Determine the [x, y] coordinate at the center of the cell enclosing the given text.  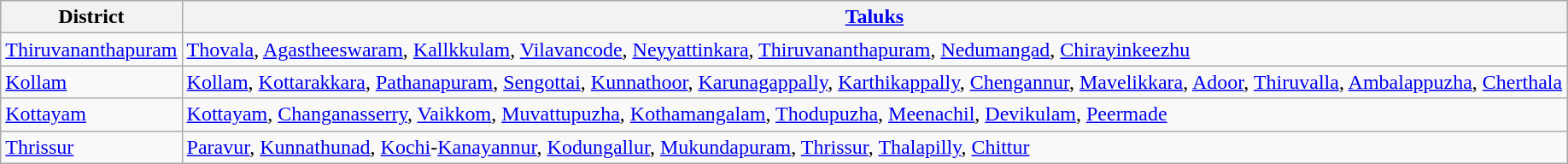
Paravur, Kunnathunad, Kochi-Kanayannur, Kodungallur, Mukundapuram, Thrissur, Thalapilly, Chittur [875, 147]
Kottayam [91, 114]
District [91, 17]
Taluks [875, 17]
Thovala, Agastheeswaram, Kallkkulam, Vilavancode, Neyyattinkara, Thiruvananthapuram, Nedumangad, Chirayinkeezhu [875, 50]
Kollam [91, 82]
Thiruvananthapuram [91, 50]
Kottayam, Changanasserry, Vaikkom, Muvattupuzha, Kothamangalam, Thodupuzha, Meenachil, Devikulam, Peermade [875, 114]
Thrissur [91, 147]
